Output the [X, Y] coordinate of the center of the cell containing the given text.  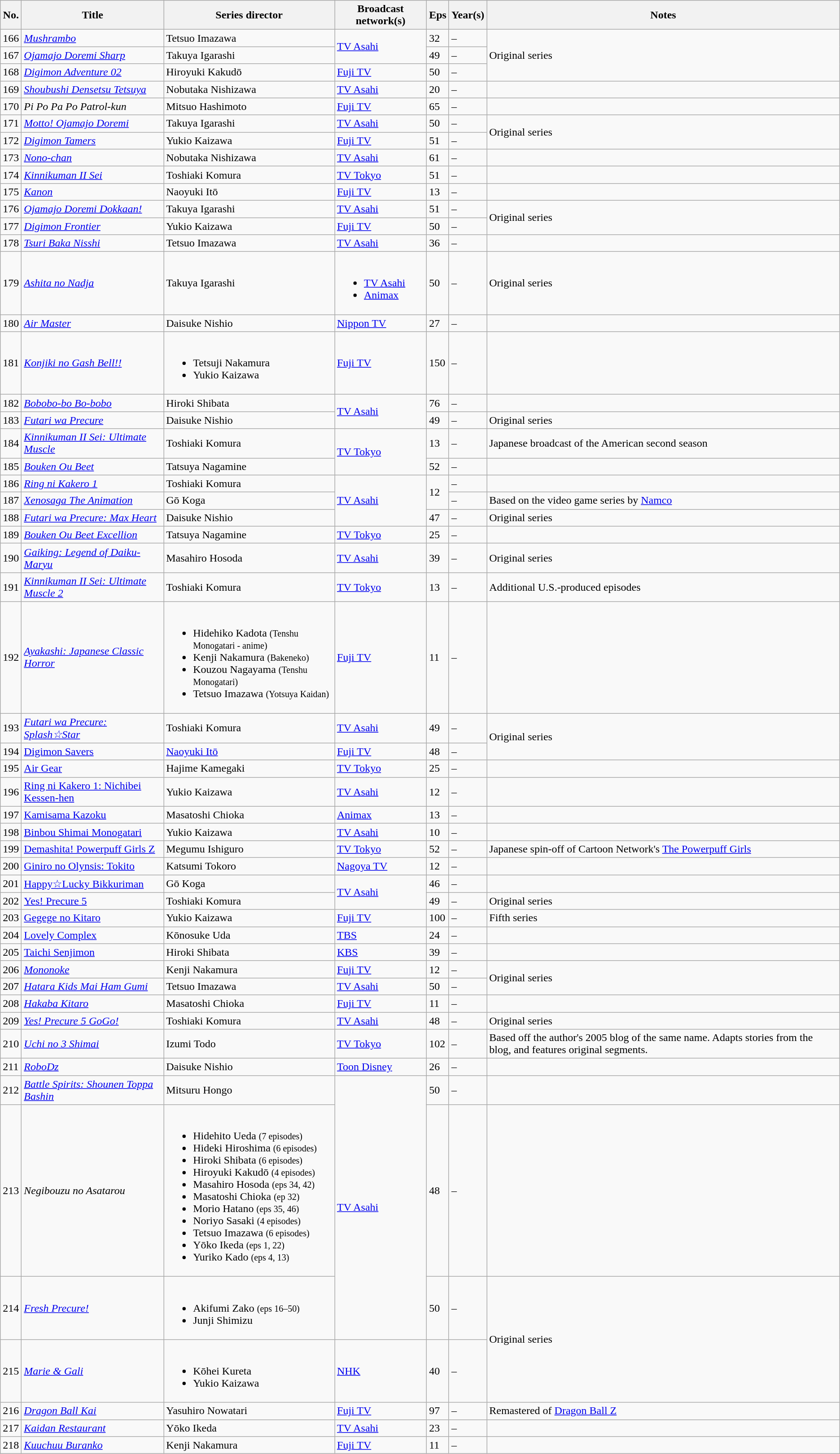
190 [11, 558]
170 [11, 106]
168 [11, 72]
203 [11, 918]
Japanese broadcast of the American second season [663, 444]
40 [438, 1371]
Yes! Precure 5 GoGo! [92, 1020]
23 [438, 1428]
176 [11, 209]
Japanese spin-off of Cartoon Network's The Powerpuff Girls [663, 849]
26 [438, 1067]
210 [11, 1044]
Nagoya TV [381, 866]
Yōko Ikeda [249, 1428]
Hatara Kids Mai Ham Gumi [92, 986]
Remastered of Dragon Ball Z [663, 1411]
Eps [438, 15]
180 [11, 323]
Mushrambo [92, 38]
Ring ni Kakero 1: Nichibei Kessen-hen [92, 792]
Fresh Precure! [92, 1308]
201 [11, 883]
150 [438, 363]
182 [11, 403]
TV AsahiAnimax [381, 283]
Digimon Tamers [92, 141]
217 [11, 1428]
36 [438, 243]
189 [11, 535]
183 [11, 420]
Akifumi Zako (eps 16–50)Junji Shimizu [249, 1308]
Battle Spirits: Shounen Toppa Bashin [92, 1090]
46 [438, 883]
Ashita no Nadja [92, 283]
Konjiki no Gash Bell!! [92, 363]
194 [11, 751]
No. [11, 15]
173 [11, 158]
Hiroyuki Kakudō [249, 72]
Kinnikuman II Sei: Ultimate Muscle [92, 444]
Pi Po Pa Po Patrol-kun [92, 106]
188 [11, 518]
174 [11, 175]
185 [11, 466]
205 [11, 952]
61 [438, 158]
216 [11, 1411]
Broadcast network(s) [381, 15]
207 [11, 986]
Xenosaga The Animation [92, 501]
Izumi Todo [249, 1044]
47 [438, 518]
Dragon Ball Kai [92, 1411]
Based on the video game series by Namco [663, 501]
Giniro no Olynsis: Tokito [92, 866]
167 [11, 55]
Kinnikuman II Sei: Ultimate Muscle 2 [92, 587]
Masahiro Hosoda [249, 558]
197 [11, 815]
Mitsuo Hashimoto [249, 106]
Motto! Ojamajo Doremi [92, 123]
Hakaba Kitaro [92, 1003]
Hidehiko Kadota (Tenshu Monogatari - anime)Kenji Nakamura (Bakeneko)Kouzou Nagayama (Tenshu Monogatari)Tetsuo Imazawa (Yotsuya Kaidan) [249, 657]
Nippon TV [381, 323]
198 [11, 832]
32 [438, 38]
Fifth series [663, 918]
100 [438, 918]
Futari wa Precure: Max Heart [92, 518]
Binbou Shimai Monogatari [92, 832]
Air Gear [92, 769]
Marie & Gali [92, 1371]
Gaiking: Legend of Daiku-Maryu [92, 558]
172 [11, 141]
Tsuri Baka Nisshi [92, 243]
175 [11, 192]
202 [11, 901]
218 [11, 1445]
186 [11, 483]
Kōhei KuretaYukio Kaizawa [249, 1371]
Taichi Senjimon [92, 952]
Mononoke [92, 969]
TBS [381, 935]
NHK [381, 1371]
181 [11, 363]
166 [11, 38]
Hajime Kamegaki [249, 769]
Kōnosuke Uda [249, 935]
Air Master [92, 323]
177 [11, 226]
Kanon [92, 192]
169 [11, 89]
Ring ni Kakero 1 [92, 483]
65 [438, 106]
76 [438, 403]
Bouken Ou Beet [92, 466]
171 [11, 123]
184 [11, 444]
Title [92, 15]
Tetsuji NakamuraYukio Kaizawa [249, 363]
Ojamajo Doremi Dokkaan! [92, 209]
178 [11, 243]
Yes! Precure 5 [92, 901]
187 [11, 501]
Demashita! Powerpuff Girls Z [92, 849]
Happy☆Lucky Bikkuriman [92, 883]
192 [11, 657]
179 [11, 283]
Kaidan Restaurant [92, 1428]
Toon Disney [381, 1067]
97 [438, 1411]
199 [11, 849]
Futari wa Precure: Splash☆Star [92, 728]
Kinnikuman II Sei [92, 175]
214 [11, 1308]
Kuuchuu Buranko [92, 1445]
Kamisama Kazoku [92, 815]
213 [11, 1190]
Notes [663, 15]
Ojamajo Doremi Sharp [92, 55]
212 [11, 1090]
Futari wa Precure [92, 420]
Uchi no 3 Shimai [92, 1044]
Gegege no Kitaro [92, 918]
195 [11, 769]
Digimon Savers [92, 751]
Yasuhiro Nowatari [249, 1411]
Series director [249, 15]
Bouken Ou Beet Excellion [92, 535]
Based off the author's 2005 blog of the same name. Adapts stories from the blog, and features original segments. [663, 1044]
Additional U.S.-produced episodes [663, 587]
Digimon Frontier [92, 226]
Shoubushi Densetsu Tetsuya [92, 89]
215 [11, 1371]
206 [11, 969]
Bobobo-bo Bo-bobo [92, 403]
Negibouzu no Asatarou [92, 1190]
209 [11, 1020]
Digimon Adventure 02 [92, 72]
102 [438, 1044]
191 [11, 587]
Lovely Complex [92, 935]
193 [11, 728]
KBS [381, 952]
20 [438, 89]
211 [11, 1067]
204 [11, 935]
RoboDz [92, 1067]
Animax [381, 815]
10 [438, 832]
24 [438, 935]
196 [11, 792]
Ayakashi: Japanese Classic Horror [92, 657]
Mitsuru Hongo [249, 1090]
208 [11, 1003]
Katsumi Tokoro [249, 866]
27 [438, 323]
Nono-chan [92, 158]
Megumu Ishiguro [249, 849]
Year(s) [468, 15]
200 [11, 866]
